Capture the cell that displays the provided text and extract its [x, y] central coordinate. 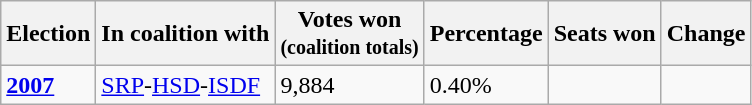
Seats won [604, 34]
Change [706, 34]
In coalition with [186, 34]
Election [48, 34]
Votes won(coalition totals) [350, 34]
Percentage [486, 34]
SRP-HSD-ISDF [186, 85]
9,884 [350, 85]
2007 [48, 85]
0.40% [486, 85]
